Return [x, y] of the center of cell containing provided text 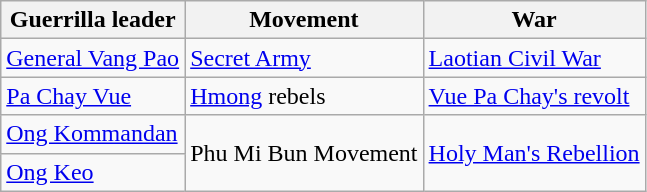
Laotian Civil War [534, 58]
Hmong rebels [304, 96]
Ong Kommandan [93, 134]
Pa Chay Vue [93, 96]
Movement [304, 20]
Holy Man's Rebellion [534, 153]
Vue Pa Chay's revolt [534, 96]
Secret Army [304, 58]
Phu Mi Bun Movement [304, 153]
Guerrilla leader [93, 20]
Ong Keo [93, 172]
General Vang Pao [93, 58]
War [534, 20]
